Detect which cell encompasses the target text, then output its (x, y) center coordinate. 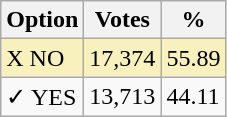
% (194, 20)
✓ YES (42, 97)
55.89 (194, 58)
Votes (122, 20)
13,713 (122, 97)
44.11 (194, 97)
17,374 (122, 58)
X NO (42, 58)
Option (42, 20)
